Provide the [x, y] coordinate of the cell's center where the given text is located.  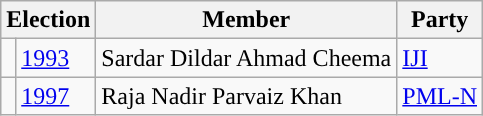
IJI [440, 58]
Party [440, 20]
Member [246, 20]
Sardar Dildar Ahmad Cheema [246, 58]
PML-N [440, 96]
1993 [56, 58]
1997 [56, 96]
Election [48, 20]
Raja Nadir Parvaiz Khan [246, 96]
